Search for the cell housing the specified text and yield its (x, y) center coordinate. 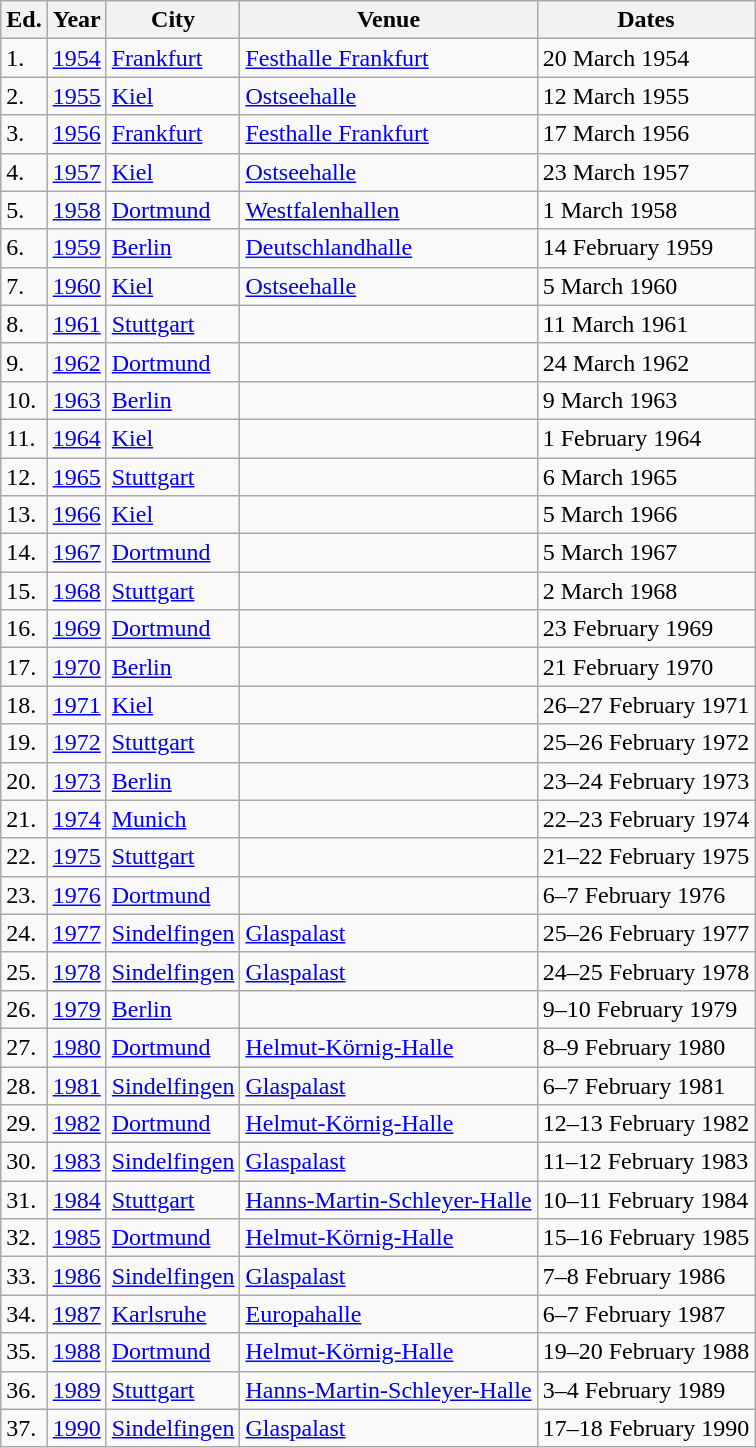
1982 (76, 1124)
23–24 February 1973 (646, 781)
1985 (76, 1238)
1961 (76, 324)
1969 (76, 629)
1970 (76, 667)
14. (24, 553)
10. (24, 400)
15–16 February 1985 (646, 1238)
20 March 1954 (646, 58)
9–10 February 1979 (646, 1009)
17 March 1956 (646, 134)
26. (24, 1009)
1966 (76, 515)
22–23 February 1974 (646, 819)
1963 (76, 400)
1955 (76, 96)
17–18 February 1990 (646, 1428)
1980 (76, 1047)
6–7 February 1976 (646, 895)
32. (24, 1238)
8. (24, 324)
Europahalle (388, 1314)
1 February 1964 (646, 438)
3–4 February 1989 (646, 1390)
10–11 February 1984 (646, 1200)
1958 (76, 210)
20. (24, 781)
16. (24, 629)
1989 (76, 1390)
33. (24, 1276)
7. (24, 286)
11–12 February 1983 (646, 1162)
1957 (76, 172)
5 March 1967 (646, 553)
31. (24, 1200)
1988 (76, 1352)
Venue (388, 20)
1965 (76, 477)
24–25 February 1978 (646, 971)
1981 (76, 1085)
28. (24, 1085)
24. (24, 933)
1972 (76, 743)
25–26 February 1977 (646, 933)
2 March 1968 (646, 591)
1983 (76, 1162)
1984 (76, 1200)
7–8 February 1986 (646, 1276)
Ed. (24, 20)
1959 (76, 248)
5 March 1966 (646, 515)
1977 (76, 933)
12. (24, 477)
19. (24, 743)
1. (24, 58)
2. (24, 96)
17. (24, 667)
4. (24, 172)
34. (24, 1314)
5 March 1960 (646, 286)
12–13 February 1982 (646, 1124)
11 March 1961 (646, 324)
1974 (76, 819)
Dates (646, 20)
12 March 1955 (646, 96)
1976 (76, 895)
1956 (76, 134)
City (173, 20)
8–9 February 1980 (646, 1047)
23 March 1957 (646, 172)
1954 (76, 58)
6–7 February 1987 (646, 1314)
1975 (76, 857)
36. (24, 1390)
35. (24, 1352)
23. (24, 895)
9. (24, 362)
18. (24, 705)
21 February 1970 (646, 667)
1968 (76, 591)
3. (24, 134)
6 March 1965 (646, 477)
1962 (76, 362)
25–26 February 1972 (646, 743)
1979 (76, 1009)
1987 (76, 1314)
23 February 1969 (646, 629)
6. (24, 248)
Deutschlandhalle (388, 248)
6–7 February 1981 (646, 1085)
1 March 1958 (646, 210)
5. (24, 210)
22. (24, 857)
21. (24, 819)
1986 (76, 1276)
30. (24, 1162)
Karlsruhe (173, 1314)
9 March 1963 (646, 400)
1990 (76, 1428)
29. (24, 1124)
1978 (76, 971)
37. (24, 1428)
14 February 1959 (646, 248)
Munich (173, 819)
24 March 1962 (646, 362)
Year (76, 20)
19–20 February 1988 (646, 1352)
1964 (76, 438)
25. (24, 971)
Westfalenhallen (388, 210)
13. (24, 515)
1967 (76, 553)
26–27 February 1971 (646, 705)
11. (24, 438)
15. (24, 591)
27. (24, 1047)
1971 (76, 705)
1973 (76, 781)
1960 (76, 286)
21–22 February 1975 (646, 857)
